Return the [x, y] coordinate for the center point of the cell that contains the specified text.  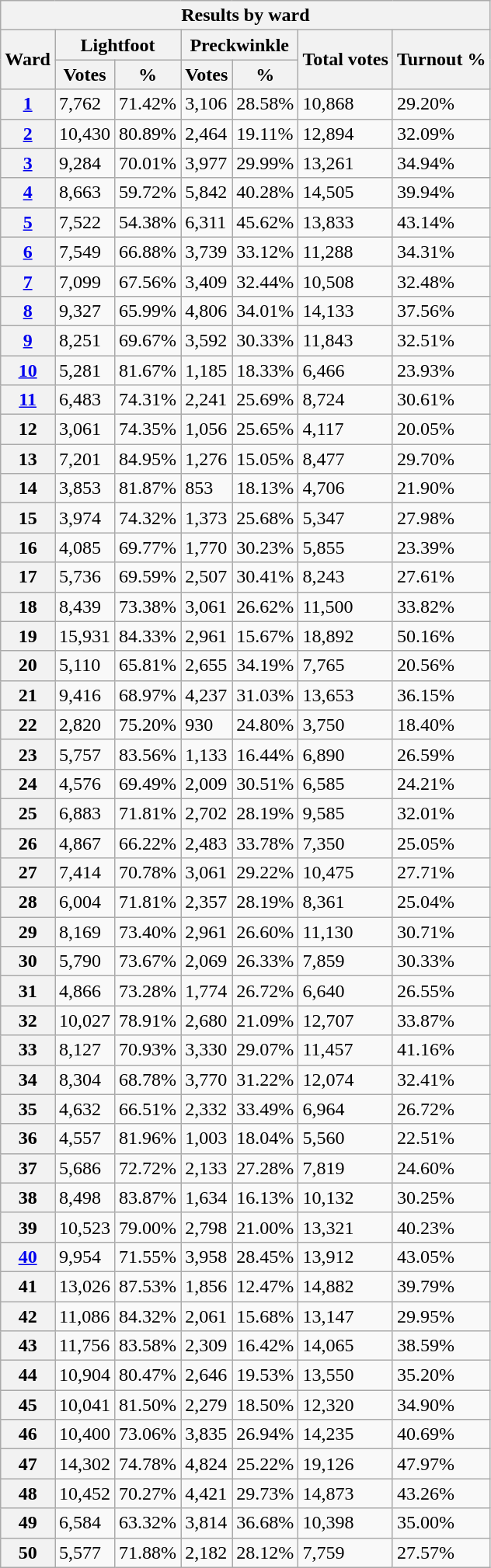
26.62% [266, 607]
18.33% [266, 370]
83.58% [148, 1346]
26.94% [266, 1434]
26.59% [441, 754]
21.90% [441, 488]
4,806 [207, 311]
30.51% [266, 784]
12,320 [346, 1405]
Ward [28, 60]
2,655 [207, 666]
5,855 [346, 548]
19,126 [346, 1464]
3 [28, 163]
29 [28, 932]
18.40% [441, 725]
43.26% [441, 1493]
16.42% [266, 1346]
1,276 [207, 459]
87.53% [148, 1286]
34.90% [441, 1405]
72.72% [148, 1168]
3,592 [207, 340]
3,835 [207, 1434]
30.23% [266, 548]
1,634 [207, 1198]
4,867 [84, 843]
28.12% [266, 1552]
6,004 [84, 902]
2,680 [207, 1020]
28.45% [266, 1257]
23 [28, 754]
69.59% [148, 577]
73.40% [148, 932]
3,750 [346, 725]
8,127 [84, 1050]
9,585 [346, 813]
74.78% [148, 1464]
13,550 [346, 1375]
7 [28, 281]
8,663 [84, 193]
5,347 [346, 518]
34.01% [266, 311]
26 [28, 843]
38 [28, 1198]
43.05% [441, 1257]
30.61% [441, 400]
11,288 [346, 252]
13,321 [346, 1227]
18.13% [266, 488]
29.07% [266, 1050]
4,117 [346, 429]
5,842 [207, 193]
32.51% [441, 340]
27.57% [441, 1552]
1,003 [207, 1139]
69.77% [148, 548]
5,281 [84, 370]
Results by ward [245, 16]
63.32% [148, 1523]
6,964 [346, 1109]
1,770 [207, 548]
34.94% [441, 163]
13,833 [346, 222]
17 [28, 577]
8,304 [84, 1080]
26.60% [266, 932]
10,430 [84, 134]
70.27% [148, 1493]
Total votes [346, 60]
66.88% [148, 252]
14,235 [346, 1434]
29.95% [441, 1316]
16.44% [266, 754]
54.38% [148, 222]
25.65% [266, 429]
44 [28, 1375]
21.09% [266, 1020]
10,475 [346, 873]
33.87% [441, 1020]
79.00% [148, 1227]
84.95% [148, 459]
32.44% [266, 281]
2,646 [207, 1375]
9,327 [84, 311]
6,883 [84, 813]
11,500 [346, 607]
7,350 [346, 843]
3,974 [84, 518]
3,739 [207, 252]
33.82% [441, 607]
8,477 [346, 459]
2,182 [207, 1552]
20.56% [441, 666]
26.33% [266, 961]
37 [28, 1168]
31.03% [266, 695]
4,557 [84, 1139]
66.51% [148, 1109]
19.11% [266, 134]
13,026 [84, 1286]
43 [28, 1346]
2,798 [207, 1227]
81.67% [148, 370]
78.91% [148, 1020]
5,736 [84, 577]
81.87% [148, 488]
10,041 [84, 1405]
930 [207, 725]
30.71% [441, 932]
29.70% [441, 459]
4,632 [84, 1109]
47 [28, 1464]
50 [28, 1552]
67.56% [148, 281]
7,819 [346, 1168]
1,133 [207, 754]
36 [28, 1139]
33.78% [266, 843]
14,065 [346, 1346]
10 [28, 370]
47.97% [441, 1464]
6,311 [207, 222]
27 [28, 873]
68.97% [148, 695]
8 [28, 311]
25.69% [266, 400]
74.32% [148, 518]
10,904 [84, 1375]
71.42% [148, 104]
6,890 [346, 754]
7,099 [84, 281]
65.99% [148, 311]
83.56% [148, 754]
7,762 [84, 104]
30.25% [441, 1198]
69.67% [148, 340]
6,466 [346, 370]
4 [28, 193]
41 [28, 1286]
84.33% [148, 636]
26.55% [441, 991]
3,106 [207, 104]
73.67% [148, 961]
4,824 [207, 1464]
38.59% [441, 1346]
7,759 [346, 1552]
14,302 [84, 1464]
83.87% [148, 1198]
5,757 [84, 754]
3,853 [84, 488]
69.49% [148, 784]
5,110 [84, 666]
853 [207, 488]
3,330 [207, 1050]
6 [28, 252]
2,241 [207, 400]
74.35% [148, 429]
14,873 [346, 1493]
36.68% [266, 1523]
5,790 [84, 961]
81.96% [148, 1139]
40.23% [441, 1227]
27.71% [441, 873]
45.62% [266, 222]
27.98% [441, 518]
71.88% [148, 1552]
35.20% [441, 1375]
28.58% [266, 104]
Preckwinkle [239, 45]
2,133 [207, 1168]
9 [28, 340]
11,756 [84, 1346]
12.47% [266, 1286]
29.22% [266, 873]
10,027 [84, 1020]
5,686 [84, 1168]
10,868 [346, 104]
9,284 [84, 163]
11,843 [346, 340]
23.93% [441, 370]
4,237 [207, 695]
5,577 [84, 1552]
34.19% [266, 666]
2,061 [207, 1316]
27.61% [441, 577]
16.13% [266, 1198]
2,279 [207, 1405]
39.79% [441, 1286]
7,765 [346, 666]
2,464 [207, 134]
9,954 [84, 1257]
71.55% [148, 1257]
11 [28, 400]
49 [28, 1523]
80.47% [148, 1375]
8,361 [346, 902]
22.51% [441, 1139]
13,912 [346, 1257]
31 [28, 991]
45 [28, 1405]
3,814 [207, 1523]
14,505 [346, 193]
13,261 [346, 163]
13 [28, 459]
34 [28, 1080]
4,085 [84, 548]
28 [28, 902]
11,457 [346, 1050]
42 [28, 1316]
8,439 [84, 607]
73.28% [148, 991]
43.14% [441, 222]
24 [28, 784]
2,009 [207, 784]
11,086 [84, 1316]
2,483 [207, 843]
12,894 [346, 134]
40 [28, 1257]
18.50% [266, 1405]
15.68% [266, 1316]
29.73% [266, 1493]
2,820 [84, 725]
46 [28, 1434]
8,251 [84, 340]
34.31% [441, 252]
81.50% [148, 1405]
20.05% [441, 429]
31.22% [266, 1080]
39 [28, 1227]
68.78% [148, 1080]
2,309 [207, 1346]
6,483 [84, 400]
40.69% [441, 1434]
6,585 [346, 784]
8,498 [84, 1198]
25 [28, 813]
Turnout % [441, 60]
24.21% [441, 784]
73.38% [148, 607]
8,724 [346, 400]
8,169 [84, 932]
40.28% [266, 193]
10,400 [84, 1434]
16 [28, 548]
18.04% [266, 1139]
13,147 [346, 1316]
25.68% [266, 518]
33.49% [266, 1109]
12,707 [346, 1020]
32.09% [441, 134]
70.93% [148, 1050]
1,056 [207, 429]
33 [28, 1050]
29.99% [266, 163]
75.20% [148, 725]
37.56% [441, 311]
14 [28, 488]
32.48% [441, 281]
3,977 [207, 163]
18 [28, 607]
19.53% [266, 1375]
14,882 [346, 1286]
4,576 [84, 784]
15 [28, 518]
22 [28, 725]
5 [28, 222]
19 [28, 636]
10,452 [84, 1493]
6,584 [84, 1523]
24.80% [266, 725]
84.32% [148, 1316]
3,409 [207, 281]
35.00% [441, 1523]
2,069 [207, 961]
10,132 [346, 1198]
32 [28, 1020]
Lightfoot [117, 45]
4,706 [346, 488]
7,201 [84, 459]
2,357 [207, 902]
48 [28, 1493]
30 [28, 961]
66.22% [148, 843]
15.67% [266, 636]
7,414 [84, 873]
35 [28, 1109]
18,892 [346, 636]
7,859 [346, 961]
73.06% [148, 1434]
1,774 [207, 991]
2,332 [207, 1109]
3,770 [207, 1080]
11,130 [346, 932]
12,074 [346, 1080]
10,508 [346, 281]
14,133 [346, 311]
12 [28, 429]
30.41% [266, 577]
74.31% [148, 400]
1 [28, 104]
7,549 [84, 252]
4,866 [84, 991]
10,398 [346, 1523]
27.28% [266, 1168]
7,522 [84, 222]
2,702 [207, 813]
1,185 [207, 370]
8,243 [346, 577]
2,507 [207, 577]
5,560 [346, 1139]
25.04% [441, 902]
41.16% [441, 1050]
25.05% [441, 843]
80.89% [148, 134]
36.15% [441, 695]
25.22% [266, 1464]
10,523 [84, 1227]
24.60% [441, 1168]
13,653 [346, 695]
70.78% [148, 873]
32.41% [441, 1080]
50.16% [441, 636]
33.12% [266, 252]
70.01% [148, 163]
15,931 [84, 636]
29.20% [441, 104]
20 [28, 666]
39.94% [441, 193]
2 [28, 134]
59.72% [148, 193]
4,421 [207, 1493]
9,416 [84, 695]
3,958 [207, 1257]
15.05% [266, 459]
6,640 [346, 991]
1,373 [207, 518]
21.00% [266, 1227]
65.81% [148, 666]
32.01% [441, 813]
23.39% [441, 548]
1,856 [207, 1286]
21 [28, 695]
